From the cell containing the given text, extract its center point as (x, y) coordinate. 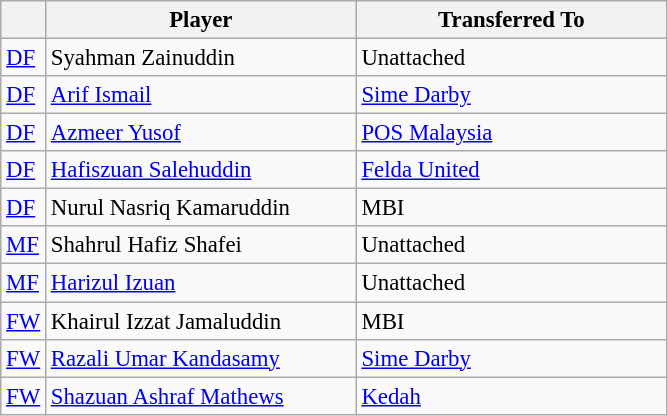
Harizul Izuan (202, 283)
Shazuan Ashraf Mathews (202, 396)
Khairul Izzat Jamaluddin (202, 321)
Arif Ismail (202, 95)
Felda United (512, 170)
Razali Umar Kandasamy (202, 358)
Nurul Nasriq Kamaruddin (202, 208)
POS Malaysia (512, 133)
Azmeer Yusof (202, 133)
Player (202, 20)
Transferred To (512, 20)
Shahrul Hafiz Shafei (202, 245)
Kedah (512, 396)
Hafiszuan Salehuddin (202, 170)
Syahman Zainuddin (202, 58)
